From the cell containing the given text, extract its center point as (x, y) coordinate. 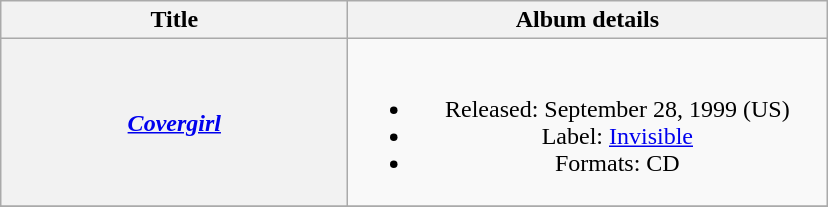
Title (174, 20)
Covergirl (174, 122)
Album details (588, 20)
Released: September 28, 1999 (US)Label: InvisibleFormats: CD (588, 122)
